Identify which cell holds the provided text, then report its [x, y] central coordinate. 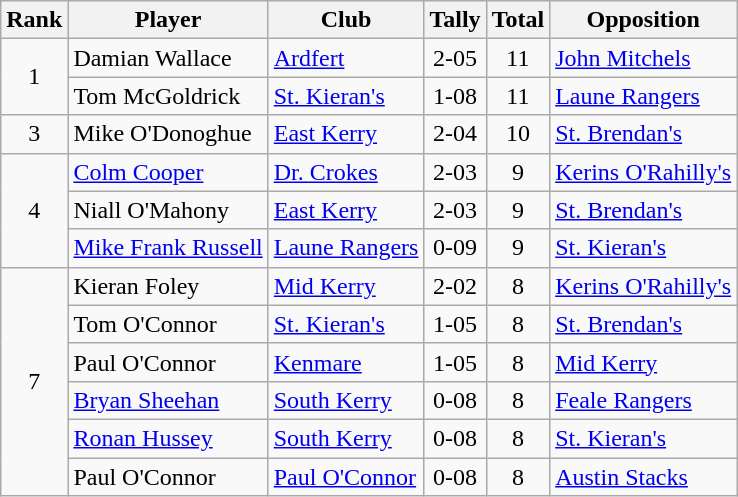
3 [34, 134]
Club [346, 20]
Tom O'Connor [168, 324]
0-09 [455, 248]
Niall O'Mahony [168, 210]
4 [34, 210]
Mike Frank Russell [168, 248]
Tom McGoldrick [168, 96]
Mike O'Donoghue [168, 134]
Total [518, 20]
Ronan Hussey [168, 438]
Dr. Crokes [346, 172]
Opposition [644, 20]
10 [518, 134]
Player [168, 20]
Kenmare [346, 362]
Rank [34, 20]
7 [34, 381]
2-02 [455, 286]
1-08 [455, 96]
Austin Stacks [644, 477]
Kieran Foley [168, 286]
Tally [455, 20]
Damian Wallace [168, 58]
Bryan Sheehan [168, 400]
2-05 [455, 58]
2-04 [455, 134]
1 [34, 77]
Ardfert [346, 58]
Colm Cooper [168, 172]
John Mitchels [644, 58]
Feale Rangers [644, 400]
